Pinpoint the cell where the given text exists, returning its (x, y) midpoint coordinate. 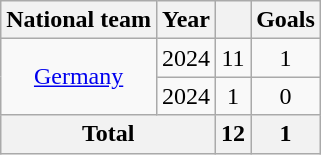
National team (79, 20)
Goals (286, 20)
12 (234, 134)
Total (108, 134)
11 (234, 58)
Germany (79, 77)
0 (286, 96)
Year (186, 20)
